Find where the given text appears and provide that cell's center as [x, y] coordinate. 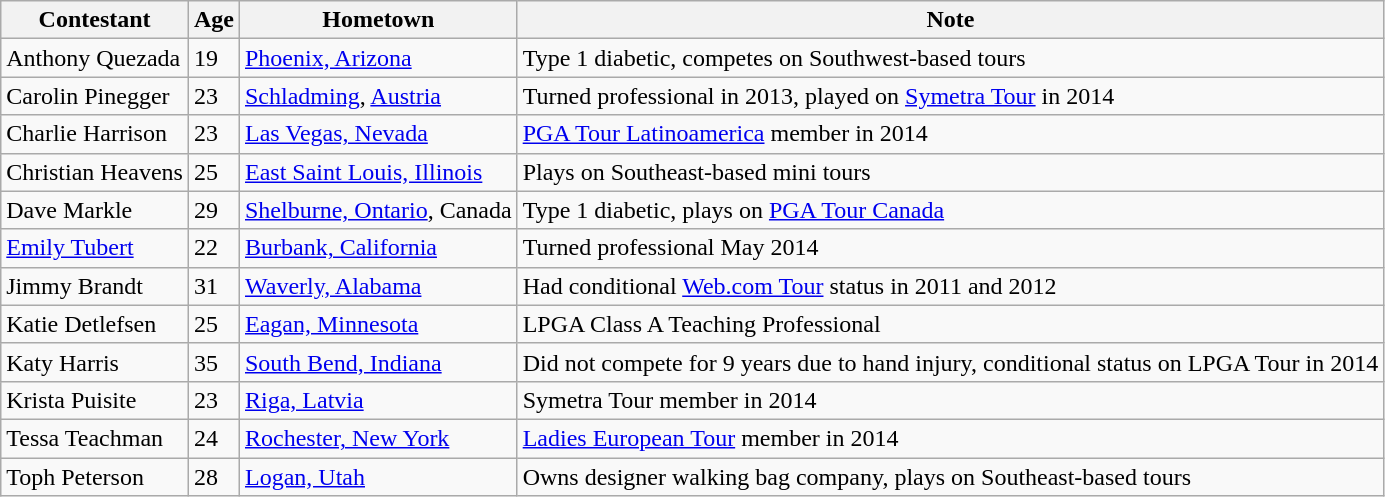
31 [214, 286]
Ladies European Tour member in 2014 [950, 438]
19 [214, 58]
Eagan, Minnesota [378, 324]
Katy Harris [95, 362]
Owns designer walking bag company, plays on Southeast-based tours [950, 477]
Carolin Pinegger [95, 96]
Riga, Latvia [378, 400]
Tessa Teachman [95, 438]
Emily Tubert [95, 248]
Katie Detlefsen [95, 324]
Shelburne, Ontario, Canada [378, 210]
Las Vegas, Nevada [378, 134]
Note [950, 20]
Hometown [378, 20]
Burbank, California [378, 248]
Type 1 diabetic, competes on Southwest-based tours [950, 58]
Did not compete for 9 years due to hand injury, conditional status on LPGA Tour in 2014 [950, 362]
Jimmy Brandt [95, 286]
Christian Heavens [95, 172]
South Bend, Indiana [378, 362]
Waverly, Alabama [378, 286]
Krista Puisite [95, 400]
Dave Markle [95, 210]
Turned professional May 2014 [950, 248]
Age [214, 20]
Toph Peterson [95, 477]
Contestant [95, 20]
Charlie Harrison [95, 134]
Plays on Southeast-based mini tours [950, 172]
Logan, Utah [378, 477]
Rochester, New York [378, 438]
35 [214, 362]
Phoenix, Arizona [378, 58]
24 [214, 438]
Anthony Quezada [95, 58]
Symetra Tour member in 2014 [950, 400]
28 [214, 477]
Type 1 diabetic, plays on PGA Tour Canada [950, 210]
Schladming, Austria [378, 96]
Turned professional in 2013, played on Symetra Tour in 2014 [950, 96]
East Saint Louis, Illinois [378, 172]
Had conditional Web.com Tour status in 2011 and 2012 [950, 286]
22 [214, 248]
29 [214, 210]
PGA Tour Latinoamerica member in 2014 [950, 134]
LPGA Class A Teaching Professional [950, 324]
